Return [x, y] of the center of cell containing provided text 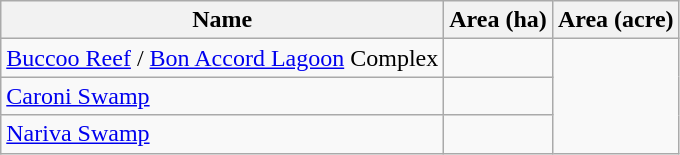
Area (acre) [616, 20]
Nariva Swamp [222, 134]
Area (ha) [498, 20]
Caroni Swamp [222, 96]
Name [222, 20]
Buccoo Reef / Bon Accord Lagoon Complex [222, 58]
